Find where the given text appears and provide that cell's center as [x, y] coordinate. 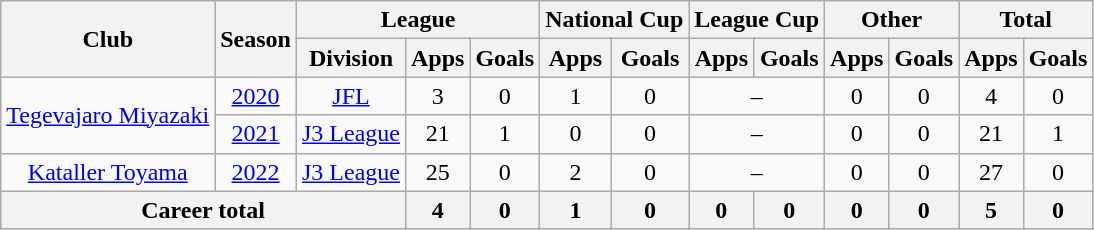
25 [437, 172]
Tegevajaro Miyazaki [108, 115]
27 [991, 172]
National Cup [614, 20]
Total [1026, 20]
Division [350, 58]
Kataller Toyama [108, 172]
JFL [350, 96]
2021 [256, 134]
League Cup [757, 20]
3 [437, 96]
Other [892, 20]
Season [256, 39]
Club [108, 39]
League [418, 20]
2022 [256, 172]
Career total [204, 210]
2 [576, 172]
2020 [256, 96]
5 [991, 210]
